Return the (X, Y) coordinate for the center point of the cell that contains the specified text.  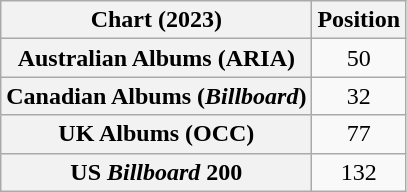
US Billboard 200 (156, 172)
132 (359, 172)
Chart (2023) (156, 20)
UK Albums (OCC) (156, 134)
Canadian Albums (Billboard) (156, 96)
Australian Albums (ARIA) (156, 58)
32 (359, 96)
50 (359, 58)
77 (359, 134)
Position (359, 20)
